Find where the given text appears and provide that cell's center as [x, y] coordinate. 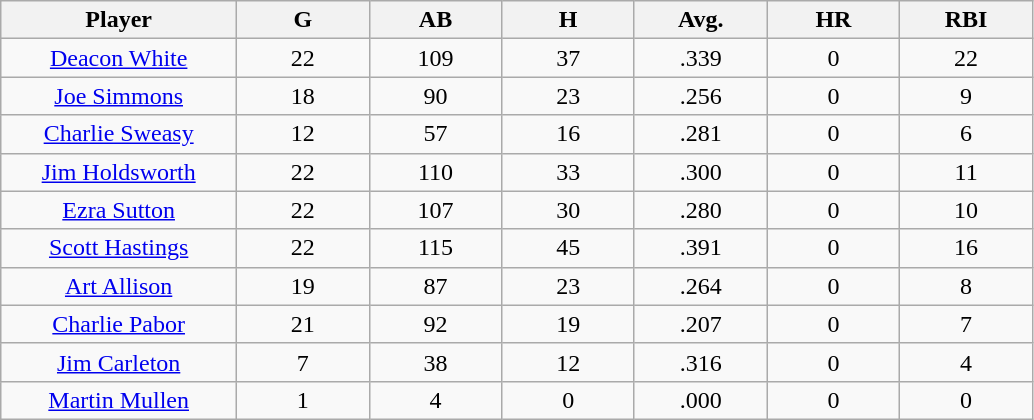
37 [568, 58]
1 [304, 400]
109 [436, 58]
9 [966, 96]
21 [304, 324]
.264 [700, 286]
.339 [700, 58]
107 [436, 210]
.000 [700, 400]
18 [304, 96]
Jim Carleton [119, 362]
Jim Holdsworth [119, 172]
.280 [700, 210]
AB [436, 20]
110 [436, 172]
Charlie Pabor [119, 324]
Deacon White [119, 58]
Charlie Sweasy [119, 134]
Player [119, 20]
57 [436, 134]
30 [568, 210]
.207 [700, 324]
Art Allison [119, 286]
.391 [700, 248]
.256 [700, 96]
45 [568, 248]
HR [834, 20]
.300 [700, 172]
11 [966, 172]
Ezra Sutton [119, 210]
90 [436, 96]
8 [966, 286]
G [304, 20]
Avg. [700, 20]
.316 [700, 362]
10 [966, 210]
RBI [966, 20]
Martin Mullen [119, 400]
.281 [700, 134]
Joe Simmons [119, 96]
87 [436, 286]
6 [966, 134]
33 [568, 172]
92 [436, 324]
H [568, 20]
Scott Hastings [119, 248]
38 [436, 362]
115 [436, 248]
